Detect which cell encompasses the target text, then output its (x, y) center coordinate. 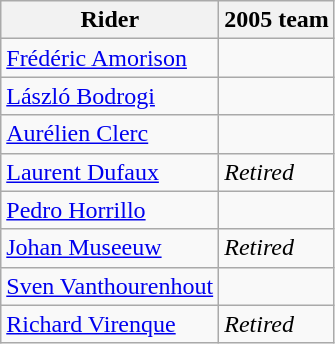
Richard Virenque (110, 324)
Laurent Dufaux (110, 172)
Sven Vanthourenhout (110, 286)
Aurélien Clerc (110, 134)
Rider (110, 20)
2005 team (277, 20)
Johan Museeuw (110, 248)
Frédéric Amorison (110, 58)
Pedro Horrillo (110, 210)
László Bodrogi (110, 96)
